Determine the (x, y) coordinate at the center of the cell enclosing the given text.  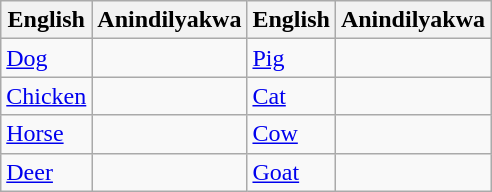
Goat (291, 172)
Pig (291, 58)
Cow (291, 134)
Horse (46, 134)
Cat (291, 96)
Deer (46, 172)
Chicken (46, 96)
Dog (46, 58)
